Scan for the cell matching the given text and deliver its (x, y) coordinate at center. 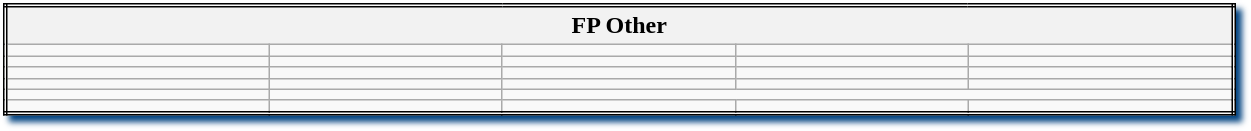
FP Other (619, 25)
